Extract the (x, y) coordinate from the center of the cell holding the provided text.  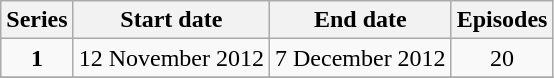
20 (502, 58)
End date (360, 20)
Episodes (502, 20)
7 December 2012 (360, 58)
12 November 2012 (171, 58)
1 (37, 58)
Start date (171, 20)
Series (37, 20)
